Provide the [x, y] coordinate of the cell's center where the given text is located.  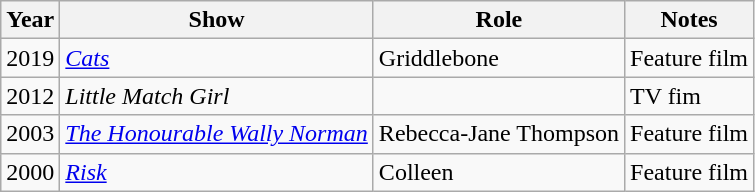
The Honourable Wally Norman [217, 134]
Colleen [498, 172]
TV fim [690, 96]
Role [498, 20]
2012 [30, 96]
Rebecca-Jane Thompson [498, 134]
2003 [30, 134]
Notes [690, 20]
Year [30, 20]
2000 [30, 172]
Risk [217, 172]
2019 [30, 58]
Cats [217, 58]
Little Match Girl [217, 96]
Show [217, 20]
Griddlebone [498, 58]
